From the cell containing the given text, extract its center point as [X, Y] coordinate. 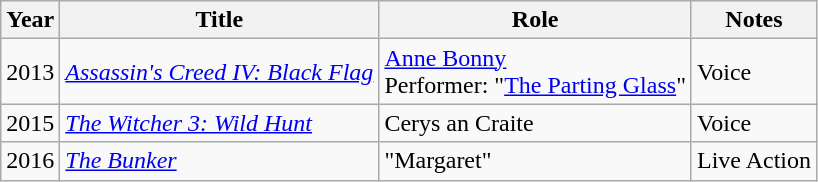
Assassin's Creed IV: Black Flag [220, 72]
The Bunker [220, 161]
"Margaret" [536, 161]
Title [220, 20]
Year [30, 20]
The Witcher 3: Wild Hunt [220, 123]
Cerys an Craite [536, 123]
Anne BonnyPerformer: "The Parting Glass" [536, 72]
2015 [30, 123]
Role [536, 20]
2016 [30, 161]
Live Action [754, 161]
Notes [754, 20]
2013 [30, 72]
